Determine the (X, Y) coordinate at the center of the cell enclosing the given text.  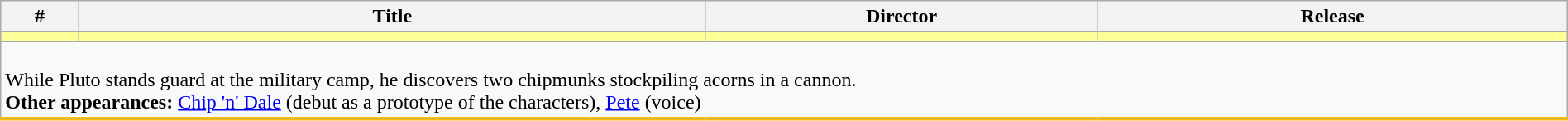
Title (392, 17)
Director (901, 17)
# (40, 17)
Release (1332, 17)
